Extract the (X, Y) coordinate from the center of the cell holding the provided text.  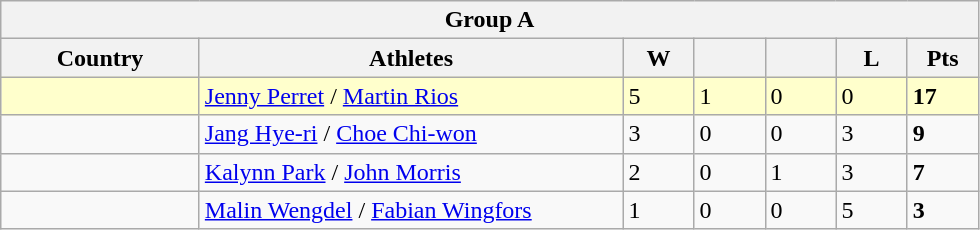
Malin Wengdel / Fabian Wingfors (411, 210)
17 (942, 96)
Kalynn Park / John Morris (411, 172)
Group A (490, 20)
Jang Hye-ri / Choe Chi-won (411, 134)
2 (658, 172)
Athletes (411, 58)
Country (100, 58)
Pts (942, 58)
Jenny Perret / Martin Rios (411, 96)
9 (942, 134)
W (658, 58)
7 (942, 172)
L (872, 58)
